Locate the cell with the specified text and output its [x, y] center coordinate. 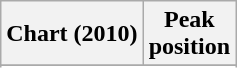
Chart (2010) [72, 34]
Peakposition [189, 34]
